Output the (x, y) coordinate of the center of the cell containing the given text.  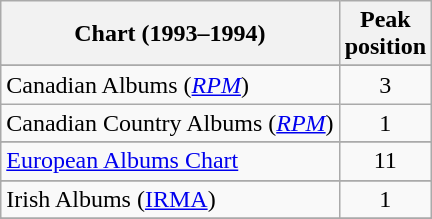
Canadian Country Albums (RPM) (170, 123)
3 (385, 85)
Canadian Albums (RPM) (170, 85)
Irish Albums (IRMA) (170, 199)
Chart (1993–1994) (170, 34)
Peakposition (385, 34)
European Albums Chart (170, 161)
11 (385, 161)
